Extract the [x, y] coordinate from the center of the cell holding the provided text.  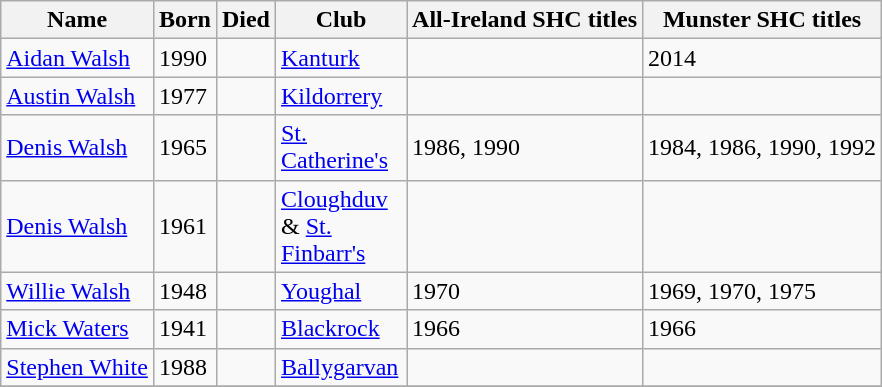
1941 [184, 329]
Kildorrery [340, 96]
St. Catherine's [340, 148]
Munster SHC titles [762, 20]
Name [78, 20]
Ballygarvan [340, 367]
Blackrock [340, 329]
1990 [184, 58]
All-Ireland SHC titles [525, 20]
1984, 1986, 1990, 1992 [762, 148]
1965 [184, 148]
1988 [184, 367]
Willie Walsh [78, 291]
Died [246, 20]
Youghal [340, 291]
Born [184, 20]
1969, 1970, 1975 [762, 291]
Stephen White [78, 367]
1970 [525, 291]
2014 [762, 58]
1977 [184, 96]
1961 [184, 226]
Kanturk [340, 58]
Austin Walsh [78, 96]
Cloughduv & St. Finbarr's [340, 226]
1948 [184, 291]
Club [340, 20]
Mick Waters [78, 329]
Aidan Walsh [78, 58]
1986, 1990 [525, 148]
